For the text-containing cell, return its midpoint in (X, Y) coordinate format. 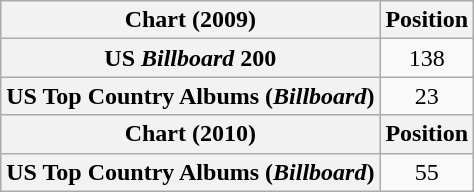
138 (427, 58)
Chart (2010) (190, 134)
Chart (2009) (190, 20)
23 (427, 96)
US Billboard 200 (190, 58)
55 (427, 172)
